Search for the cell housing the specified text and yield its (x, y) center coordinate. 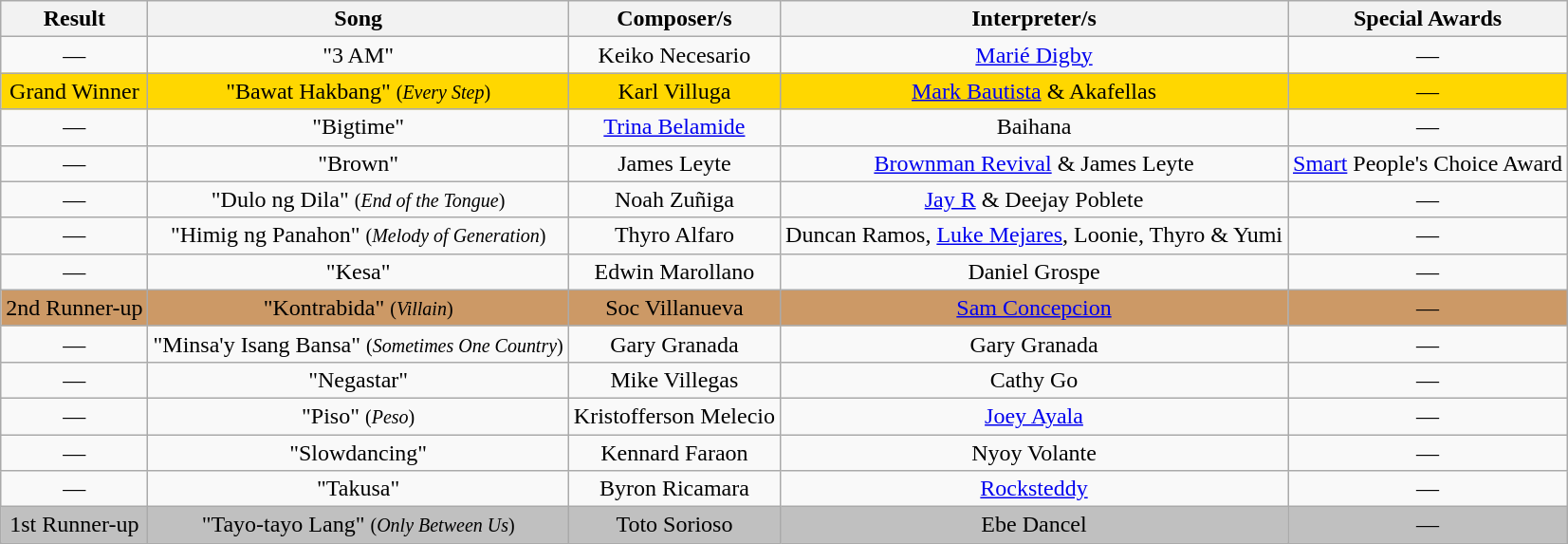
Noah Zuñiga (673, 199)
Rocksteddy (1034, 489)
Baihana (1034, 127)
Soc Villanueva (673, 308)
"Minsa'y Isang Bansa" (Sometimes One Country) (359, 344)
Mark Bautista & Akafellas (1034, 91)
"Takusa" (359, 489)
James Leyte (673, 163)
"Himig ng Panahon" (Melody of Generation) (359, 235)
"Slowdancing" (359, 453)
Result (74, 19)
Kennard Faraon (673, 453)
Keiko Necesario (673, 55)
Brownman Revival & James Leyte (1034, 163)
Cathy Go (1034, 380)
Grand Winner (74, 91)
Composer/s (673, 19)
"Negastar" (359, 380)
Song (359, 19)
Thyro Alfaro (673, 235)
"Brown" (359, 163)
Daniel Grospe (1034, 272)
"Bawat Hakbang" (Every Step) (359, 91)
2nd Runner-up (74, 308)
Nyoy Volante (1034, 453)
"Kontrabida" (Villain) (359, 308)
"3 AM" (359, 55)
1st Runner-up (74, 525)
Edwin Marollano (673, 272)
Joey Ayala (1034, 416)
Karl Villuga (673, 91)
Marié Digby (1034, 55)
"Dulo ng Dila" (End of the Tongue) (359, 199)
"Tayo-tayo Lang" (Only Between Us) (359, 525)
Trina Belamide (673, 127)
Byron Ricamara (673, 489)
Toto Sorioso (673, 525)
Smart People's Choice Award (1429, 163)
Interpreter/s (1034, 19)
Special Awards (1429, 19)
"Kesa" (359, 272)
"Piso" (Peso) (359, 416)
Sam Concepcion (1034, 308)
Kristofferson Melecio (673, 416)
Jay R & Deejay Poblete (1034, 199)
Ebe Dancel (1034, 525)
Duncan Ramos, Luke Mejares, Loonie, Thyro & Yumi (1034, 235)
"Bigtime" (359, 127)
Mike Villegas (673, 380)
